For the text-containing cell, return its midpoint in [X, Y] coordinate format. 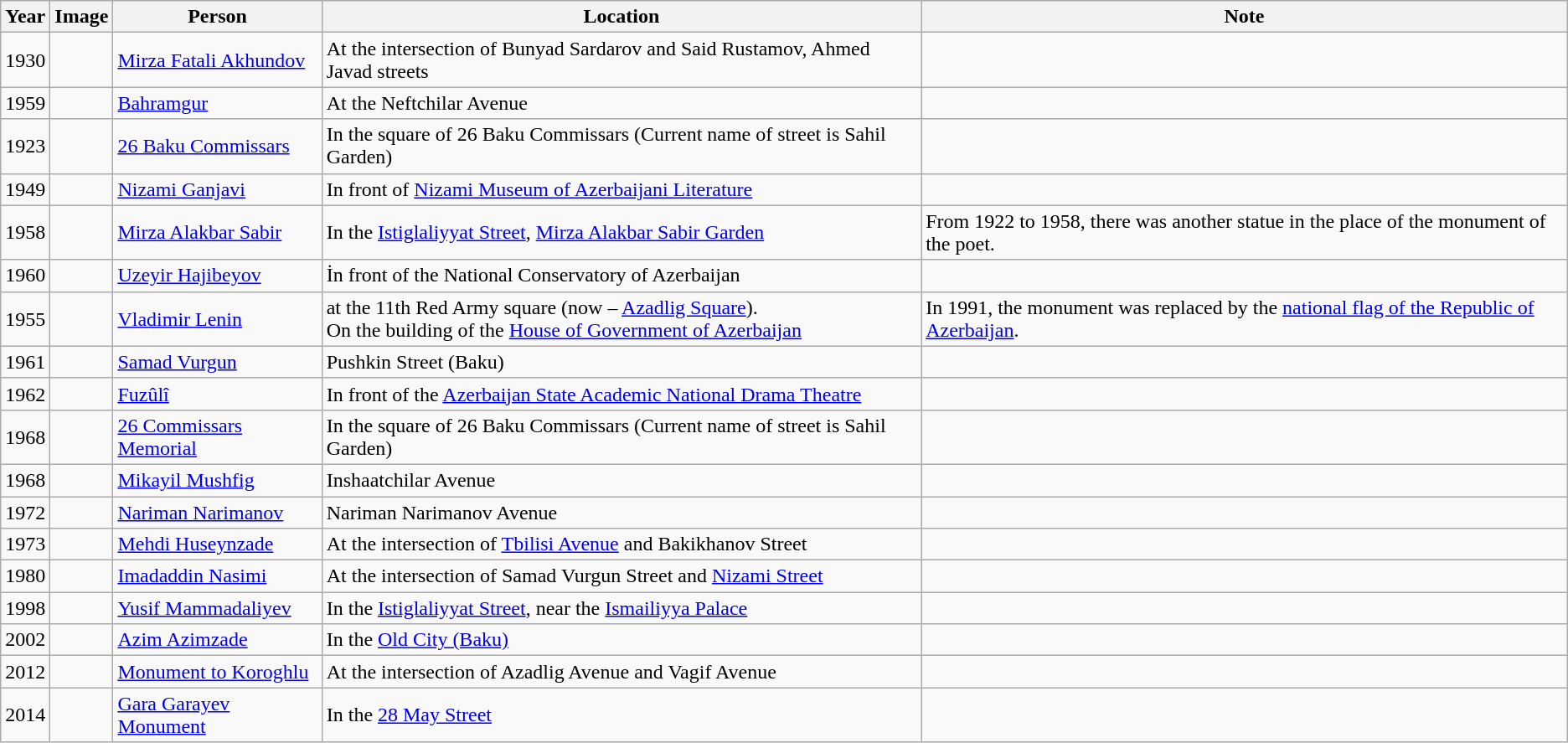
2002 [25, 640]
In front of Nizami Museum of Azerbaijani Literature [622, 189]
Location [622, 17]
1980 [25, 576]
Inshaatchilar Avenue [622, 480]
1962 [25, 394]
Bahramgur [218, 103]
Azim Azimzade [218, 640]
In the 28 May Street [622, 715]
At the intersection of Tbilisi Avenue and Bakikhanov Street [622, 544]
In the Old City (Baku) [622, 640]
Note [1245, 17]
In the Istiglaliyyat Street, near the Ismailiyya Palace [622, 608]
Vladimir Lenin [218, 318]
İn front of the National Conservatory of Azerbaijan [622, 276]
Year [25, 17]
1958 [25, 233]
1949 [25, 189]
At the intersection of Azadlig Avenue and Vagif Avenue [622, 672]
Mirza Alakbar Sabir [218, 233]
Person [218, 17]
Mehdi Huseynzade [218, 544]
1960 [25, 276]
Image [82, 17]
At the Neftchilar Avenue [622, 103]
at the 11th Red Army square (now – Azadlig Square).On the building of the House of Government of Azerbaijan [622, 318]
Samad Vurgun [218, 362]
Pushkin Street (Baku) [622, 362]
1930 [25, 60]
Nariman Narimanov [218, 512]
At the intersection of Samad Vurgun Street and Nizami Street [622, 576]
In the Istiglaliyyat Street, Mirza Alakbar Sabir Garden [622, 233]
Gara Garayev Monument [218, 715]
In 1991, the monument was replaced by the national flag of the Republic of Azerbaijan. [1245, 318]
Mirza Fatali Akhundov [218, 60]
Monument to Koroghlu [218, 672]
Mikayil Mushfig [218, 480]
From 1922 to 1958, there was another statue in the place of the monument of the poet. [1245, 233]
Uzeyir Hajibeyov [218, 276]
In front of the Azerbaijan State Academic National Drama Theatre [622, 394]
1959 [25, 103]
1998 [25, 608]
2012 [25, 672]
26 Commissars Memorial [218, 437]
Nizami Ganjavi [218, 189]
1961 [25, 362]
1972 [25, 512]
Fuzûlî [218, 394]
Yusif Mammadaliyev [218, 608]
1973 [25, 544]
At the intersection of Bunyad Sardarov and Said Rustamov, Ahmed Javad streets [622, 60]
1955 [25, 318]
26 Baku Commissars [218, 146]
1923 [25, 146]
Imadaddin Nasimi [218, 576]
2014 [25, 715]
Nariman Narimanov Avenue [622, 512]
